Scan for the cell matching the given text and deliver its (x, y) coordinate at center. 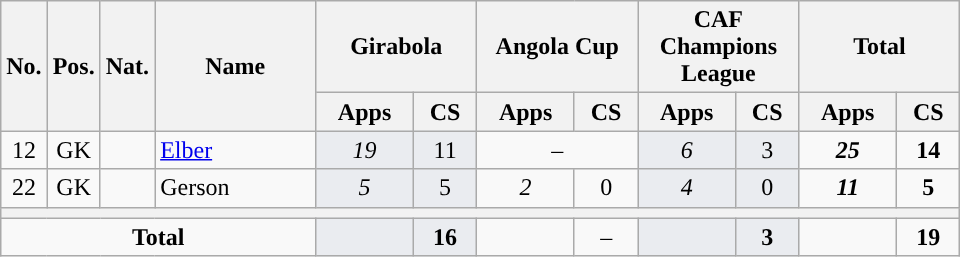
6 (687, 150)
Gerson (236, 188)
25 (848, 150)
Name (236, 66)
16 (444, 237)
Angola Cup (558, 47)
Girabola (396, 47)
12 (24, 150)
Nat. (127, 66)
4 (687, 188)
CAF Champions League (718, 47)
2 (526, 188)
Elber (236, 150)
14 (928, 150)
22 (24, 188)
No. (24, 66)
Pos. (74, 66)
